Return the (x, y) coordinate for the center point of the cell that contains the specified text.  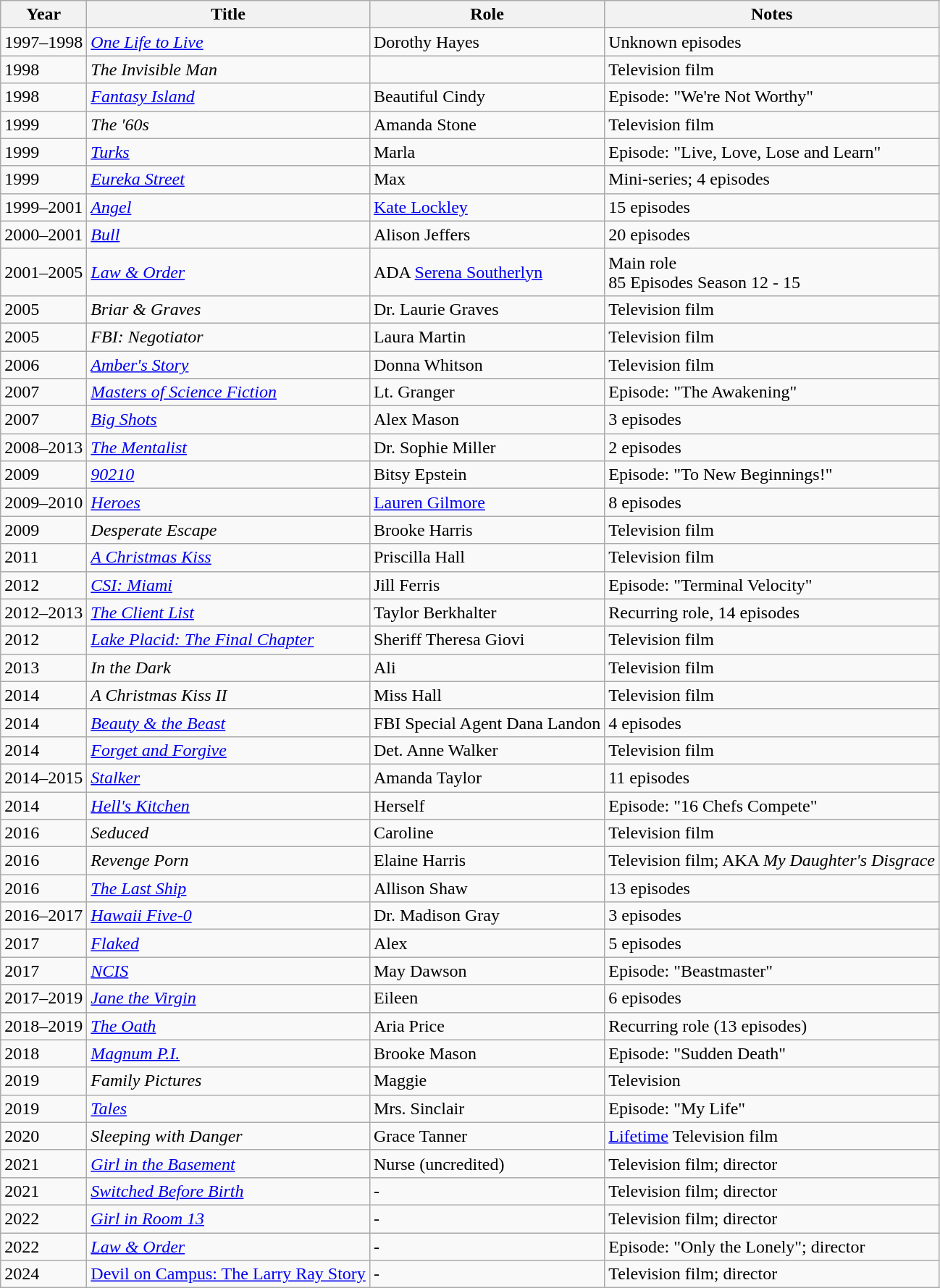
Sheriff Theresa Giovi (487, 640)
Brooke Harris (487, 530)
Kate Lockley (487, 207)
Miss Hall (487, 695)
4 episodes (772, 723)
Eileen (487, 998)
Lifetime Television film (772, 1136)
The '60s (229, 125)
Allison Shaw (487, 888)
Dorothy Hayes (487, 42)
2017–2019 (43, 998)
Hell's Kitchen (229, 806)
Dr. Sophie Miller (487, 447)
Episode: "16 Chefs Compete" (772, 806)
2011 (43, 557)
Alex Mason (487, 420)
The Invisible Man (229, 70)
Television (772, 1081)
Dr. Madison Gray (487, 916)
Max (487, 180)
Det. Anne Walker (487, 750)
Amanda Taylor (487, 778)
Caroline (487, 833)
2001–2005 (43, 272)
2014–2015 (43, 778)
Title (229, 14)
1997–1998 (43, 42)
11 episodes (772, 778)
Flaked (229, 943)
Masters of Science Fiction (229, 392)
Brooke Mason (487, 1053)
Episode: "Sudden Death" (772, 1053)
Dr. Laurie Graves (487, 309)
Mini-series; 4 episodes (772, 180)
Episode: "The Awakening" (772, 392)
Beautiful Cindy (487, 97)
The Mentalist (229, 447)
Girl in Room 13 (229, 1218)
Nurse (uncredited) (487, 1163)
Episode: "Terminal Velocity" (772, 585)
Priscilla Hall (487, 557)
Fantasy Island (229, 97)
Heroes (229, 502)
Mrs. Sinclair (487, 1108)
15 episodes (772, 207)
Notes (772, 14)
Alex (487, 943)
2006 (43, 364)
20 episodes (772, 235)
Sleeping with Danger (229, 1136)
Recurring role (13 episodes) (772, 1026)
Bull (229, 235)
Recurring role, 14 episodes (772, 613)
Magnum P.I. (229, 1053)
Briar & Graves (229, 309)
Hawaii Five-0 (229, 916)
NCIS (229, 971)
The Client List (229, 613)
Episode: "We're Not Worthy" (772, 97)
Angel (229, 207)
2012–2013 (43, 613)
Big Shots (229, 420)
Grace Tanner (487, 1136)
2013 (43, 668)
Amanda Stone (487, 125)
Stalker (229, 778)
Donna Whitson (487, 364)
Episode: "My Life" (772, 1108)
Episode: "Only the Lonely"; director (772, 1246)
A Christmas Kiss (229, 557)
Lauren Gilmore (487, 502)
Tales (229, 1108)
Taylor Berkhalter (487, 613)
2016–2017 (43, 916)
6 episodes (772, 998)
2009–2010 (43, 502)
Episode: "To New Beginnings!" (772, 475)
Year (43, 14)
CSI: Miami (229, 585)
Episode: "Live, Love, Lose and Learn" (772, 152)
Devil on Campus: The Larry Ray Story (229, 1274)
Aria Price (487, 1026)
Maggie (487, 1081)
5 episodes (772, 943)
2008–2013 (43, 447)
FBI: Negotiator (229, 337)
Lake Placid: The Final Chapter (229, 640)
Alison Jeffers (487, 235)
May Dawson (487, 971)
The Oath (229, 1026)
Television film; AKA My Daughter's Disgrace (772, 861)
Bitsy Epstein (487, 475)
2000–2001 (43, 235)
2018–2019 (43, 1026)
Marla (487, 152)
One Life to Live (229, 42)
Lt. Granger (487, 392)
Jane the Virgin (229, 998)
13 episodes (772, 888)
In the Dark (229, 668)
Laura Martin (487, 337)
Family Pictures (229, 1081)
2020 (43, 1136)
Forget and Forgive (229, 750)
2018 (43, 1053)
2 episodes (772, 447)
Eureka Street (229, 180)
Main role85 Episodes Season 12 - 15 (772, 272)
The Last Ship (229, 888)
ADA Serena Southerlyn (487, 272)
FBI Special Agent Dana Landon (487, 723)
Revenge Porn (229, 861)
Jill Ferris (487, 585)
Beauty & the Beast (229, 723)
Ali (487, 668)
Turks (229, 152)
Girl in the Basement (229, 1163)
Desperate Escape (229, 530)
2024 (43, 1274)
1999–2001 (43, 207)
Herself (487, 806)
A Christmas Kiss II (229, 695)
Seduced (229, 833)
Switched Before Birth (229, 1191)
8 episodes (772, 502)
Episode: "Beastmaster" (772, 971)
Elaine Harris (487, 861)
Amber's Story (229, 364)
Role (487, 14)
90210 (229, 475)
Unknown episodes (772, 42)
